Search for the cell housing the specified text and yield its (x, y) center coordinate. 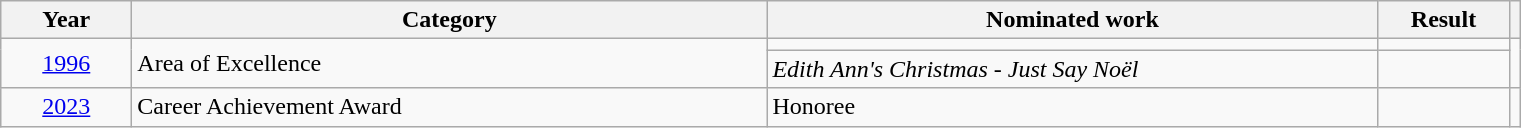
Category (450, 20)
Area of Excellence (450, 64)
Honoree (1072, 107)
1996 (66, 64)
Nominated work (1072, 20)
Edith Ann's Christmas - Just Say Noël (1072, 69)
Year (66, 20)
2023 (66, 107)
Result (1444, 20)
Career Achievement Award (450, 107)
